Capture the cell that displays the provided text and extract its [x, y] central coordinate. 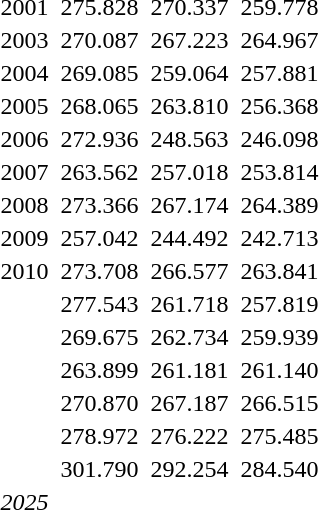
292.254 [190, 469]
269.085 [100, 73]
267.187 [190, 403]
261.718 [190, 304]
276.222 [190, 436]
248.563 [190, 139]
277.543 [100, 304]
266.577 [190, 271]
244.492 [190, 238]
261.181 [190, 370]
257.042 [100, 238]
301.790 [100, 469]
270.870 [100, 403]
257.018 [190, 172]
263.810 [190, 106]
262.734 [190, 337]
273.708 [100, 271]
270.087 [100, 40]
273.366 [100, 205]
263.899 [100, 370]
267.223 [190, 40]
269.675 [100, 337]
263.562 [100, 172]
267.174 [190, 205]
278.972 [100, 436]
259.064 [190, 73]
272.936 [100, 139]
268.065 [100, 106]
